Provide the (x, y) coordinate of the cell's center where the given text is located.  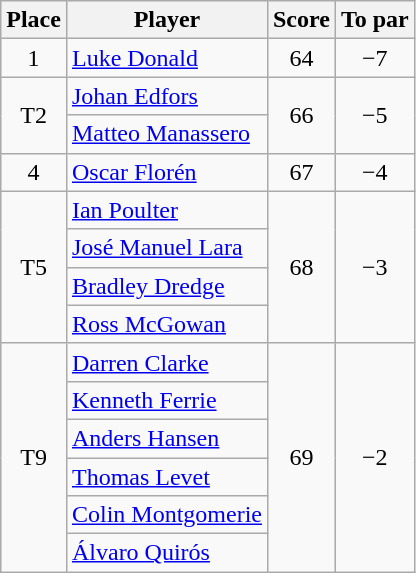
Kenneth Ferrie (166, 400)
−5 (374, 115)
Ian Poulter (166, 210)
−4 (374, 172)
T9 (34, 457)
Álvaro Quirós (166, 553)
4 (34, 172)
−3 (374, 267)
T5 (34, 267)
Thomas Levet (166, 477)
Luke Donald (166, 58)
Place (34, 20)
Ross McGowan (166, 324)
Bradley Dredge (166, 286)
Player (166, 20)
67 (301, 172)
Johan Edfors (166, 96)
66 (301, 115)
1 (34, 58)
−2 (374, 457)
Anders Hansen (166, 438)
To par (374, 20)
Oscar Florén (166, 172)
68 (301, 267)
Darren Clarke (166, 362)
Colin Montgomerie (166, 515)
−7 (374, 58)
T2 (34, 115)
Matteo Manassero (166, 134)
69 (301, 457)
64 (301, 58)
José Manuel Lara (166, 248)
Score (301, 20)
